From the cell containing the given text, extract its center point as (X, Y) coordinate. 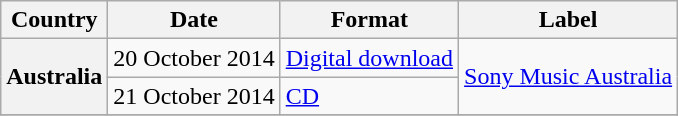
Australia (54, 77)
Date (194, 20)
CD (369, 96)
Label (568, 20)
Country (54, 20)
20 October 2014 (194, 58)
21 October 2014 (194, 96)
Sony Music Australia (568, 77)
Format (369, 20)
Digital download (369, 58)
